Scan for the cell matching the given text and deliver its [x, y] coordinate at center. 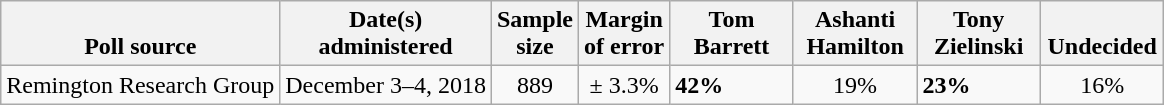
TonyZielinski [979, 34]
Samplesize [534, 34]
Remington Research Group [140, 85]
TomBarrett [732, 34]
Date(s)administered [386, 34]
Undecided [1102, 34]
± 3.3% [624, 85]
December 3–4, 2018 [386, 85]
Marginof error [624, 34]
19% [855, 85]
889 [534, 85]
23% [979, 85]
Poll source [140, 34]
AshantiHamilton [855, 34]
16% [1102, 85]
42% [732, 85]
